Locate the cell with the specified text and output its [X, Y] center coordinate. 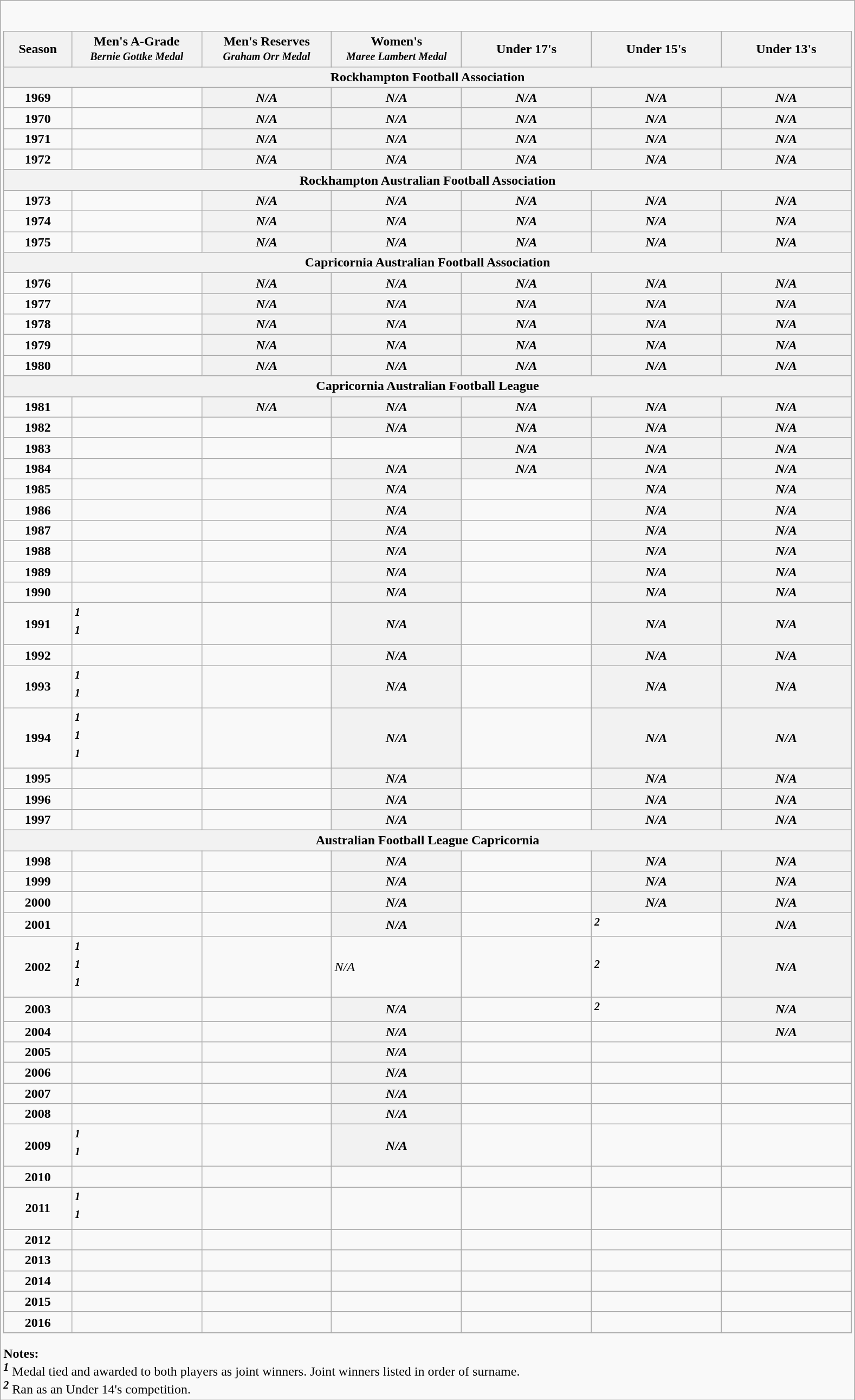
1996 [38, 799]
Women'sMaree Lambert Medal [397, 49]
2015 [38, 1301]
2002 [38, 967]
1985 [38, 489]
1993 [38, 687]
Capricornia Australian Football League [427, 386]
2007 [38, 1093]
2004 [38, 1032]
1981 [38, 407]
Under 17's [527, 49]
1976 [38, 283]
1970 [38, 118]
1974 [38, 222]
2010 [38, 1177]
1975 [38, 242]
1988 [38, 551]
1992 [38, 655]
1986 [38, 510]
2016 [38, 1322]
1969 [38, 97]
Capricornia Australian Football Association [427, 263]
1978 [38, 324]
2009 [38, 1145]
Men's A-GradeBernie Gottke Medal [137, 49]
Australian Football League Capricornia [427, 841]
Under 15's [656, 49]
1973 [38, 200]
Men's ReservesGraham Orr Medal [267, 49]
1995 [38, 778]
2005 [38, 1052]
2006 [38, 1073]
Season [38, 49]
1971 [38, 139]
1980 [38, 366]
1977 [38, 304]
2014 [38, 1281]
1990 [38, 592]
1987 [38, 530]
1989 [38, 572]
1984 [38, 468]
1982 [38, 427]
1999 [38, 882]
2003 [38, 1010]
2011 [38, 1208]
2001 [38, 925]
Under 13's [786, 49]
1997 [38, 820]
1972 [38, 159]
1979 [38, 345]
1994 [38, 738]
1991 [38, 624]
2013 [38, 1260]
2012 [38, 1240]
Rockhampton Australian Football Association [427, 180]
2008 [38, 1114]
1983 [38, 448]
1998 [38, 861]
Rockhampton Football Association [427, 77]
2000 [38, 902]
